Determine the [X, Y] coordinate at the center of the cell enclosing the given text.  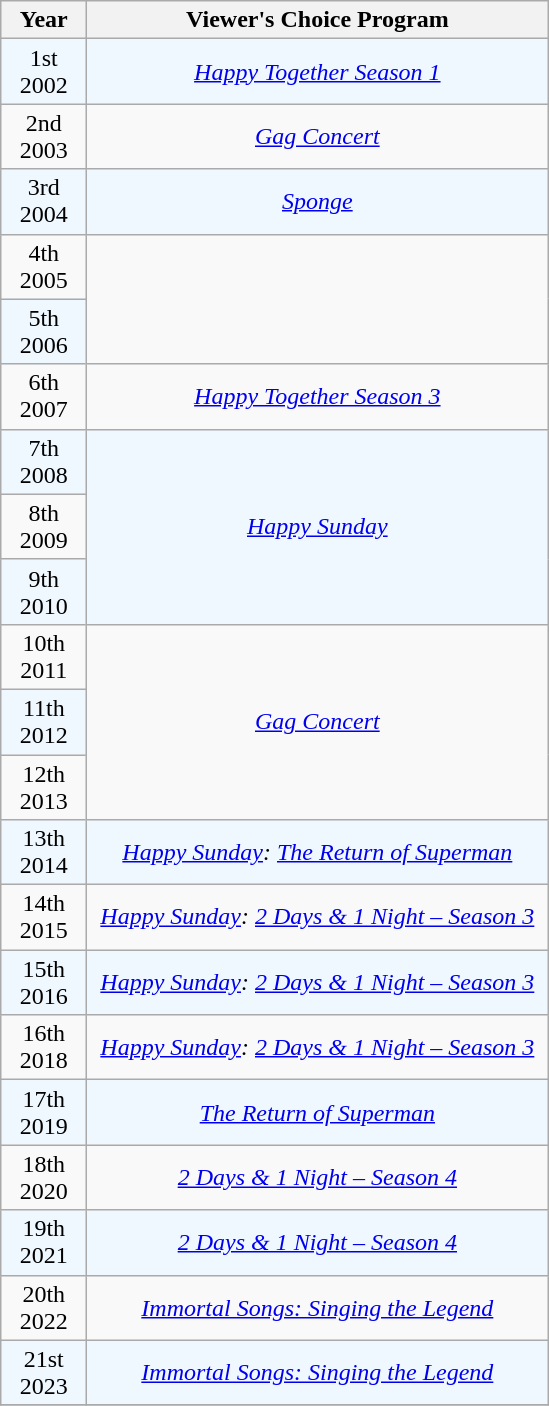
2nd 2003 [44, 136]
19th2021 [44, 1242]
Viewer's Choice Program [318, 20]
4th 2005 [44, 266]
7th 2008 [44, 462]
15th 2016 [44, 982]
12th 2013 [44, 786]
3rd 2004 [44, 202]
Happy Sunday [318, 526]
Happy Together Season 3 [318, 396]
The Return of Superman [318, 1112]
17th 2019 [44, 1112]
14th 2015 [44, 918]
9th 2010 [44, 592]
Happy Together Season 1 [318, 72]
10th 2011 [44, 656]
16th 2018 [44, 1048]
Sponge [318, 202]
11th 2012 [44, 722]
Happy Sunday: The Return of Superman [318, 852]
8th 2009 [44, 526]
13th 2014 [44, 852]
6th 2007 [44, 396]
18th2020 [44, 1178]
1st 2002 [44, 72]
20th2022 [44, 1308]
5th 2006 [44, 332]
Year [44, 20]
21st2023 [44, 1372]
